For the text-containing cell, return its midpoint in [X, Y] coordinate format. 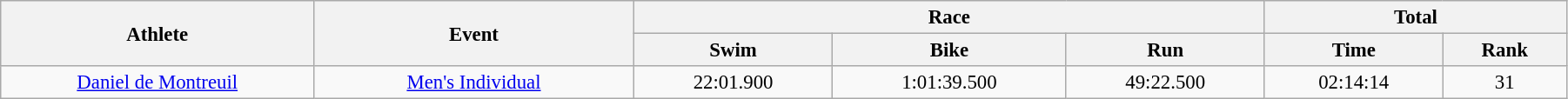
Swim [733, 50]
Event [474, 33]
Time [1354, 50]
Men's Individual [474, 82]
Total [1415, 17]
31 [1504, 82]
49:22.500 [1166, 82]
Rank [1504, 50]
22:01.900 [733, 82]
Race [948, 17]
Run [1166, 50]
02:14:14 [1354, 82]
Bike [949, 50]
1:01:39.500 [949, 82]
Daniel de Montreuil [157, 82]
Athlete [157, 33]
